Output the (X, Y) coordinate of the center of the cell containing the given text.  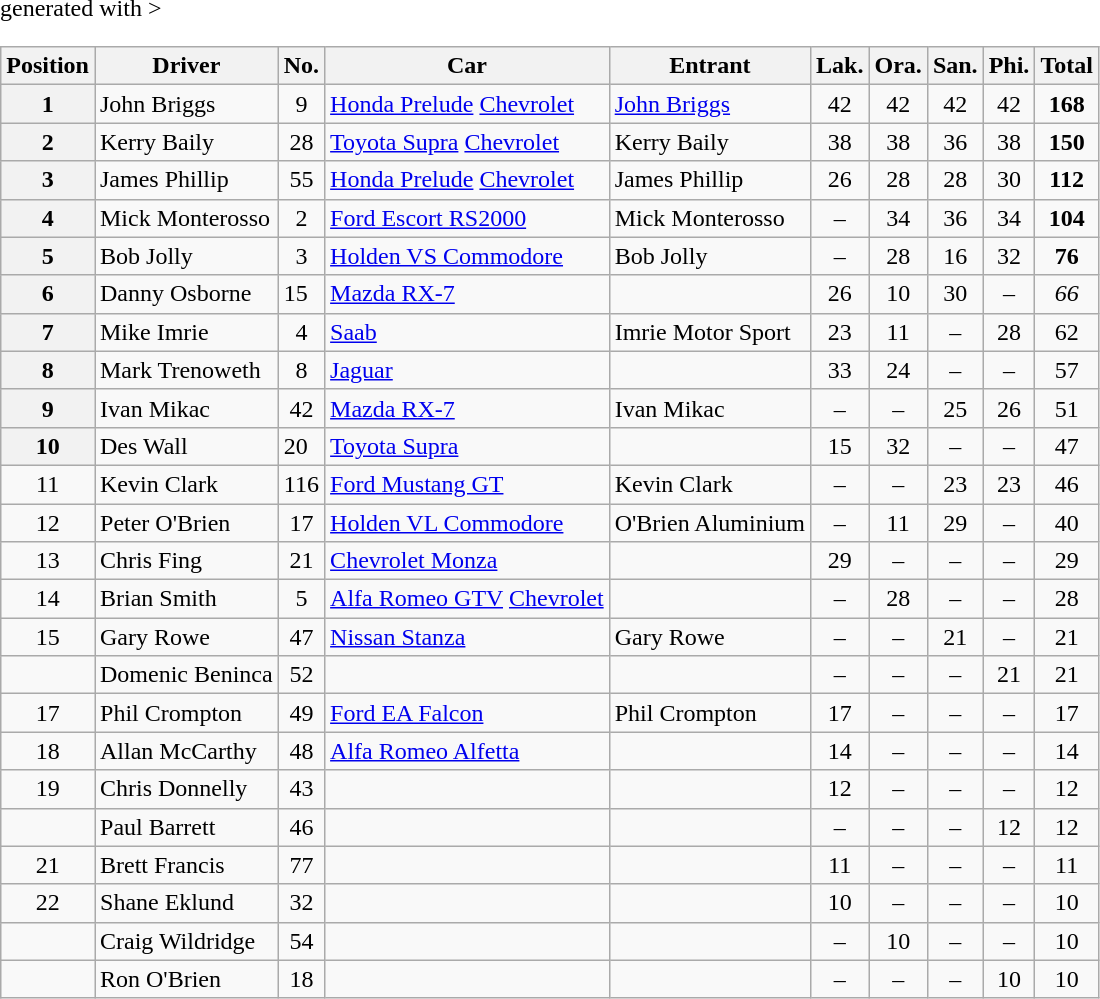
Brett Francis (186, 865)
22 (48, 903)
20 (301, 446)
55 (301, 180)
Chris Donnelly (186, 789)
168 (1067, 104)
Total (1067, 66)
Brian Smith (186, 599)
Nissan Stanza (468, 637)
Toyota Supra (468, 446)
Phi. (1009, 66)
1 (48, 104)
Allan McCarthy (186, 751)
66 (1067, 294)
Alfa Romeo GTV Chevrolet (468, 599)
33 (840, 370)
Jaguar (468, 370)
Paul Barrett (186, 827)
No. (301, 66)
Holden VL Commodore (468, 523)
43 (301, 789)
Holden VS Commodore (468, 256)
6 (48, 294)
48 (301, 751)
49 (301, 713)
77 (301, 865)
Ora. (898, 66)
Domenic Beninca (186, 675)
Imrie Motor Sport (710, 332)
Entrant (710, 66)
51 (1067, 408)
Peter O'Brien (186, 523)
Alfa Romeo Alfetta (468, 751)
150 (1067, 142)
19 (48, 789)
San. (955, 66)
25 (955, 408)
Chris Fing (186, 561)
Craig Wildridge (186, 941)
Shane Eklund (186, 903)
52 (301, 675)
Toyota Supra Chevrolet (468, 142)
24 (898, 370)
Des Wall (186, 446)
Danny Osborne (186, 294)
Mike Imrie (186, 332)
Driver (186, 66)
Position (48, 66)
O'Brien Aluminium (710, 523)
54 (301, 941)
Ron O'Brien (186, 979)
40 (1067, 523)
Mark Trenoweth (186, 370)
62 (1067, 332)
Car (468, 66)
13 (48, 561)
Chevrolet Monza (468, 561)
7 (48, 332)
Ford Escort RS2000 (468, 218)
Saab (468, 332)
Ford EA Falcon (468, 713)
Lak. (840, 66)
76 (1067, 256)
57 (1067, 370)
112 (1067, 180)
Ford Mustang GT (468, 484)
16 (955, 256)
104 (1067, 218)
116 (301, 484)
